Locate the cell with the specified text and output its (x, y) center coordinate. 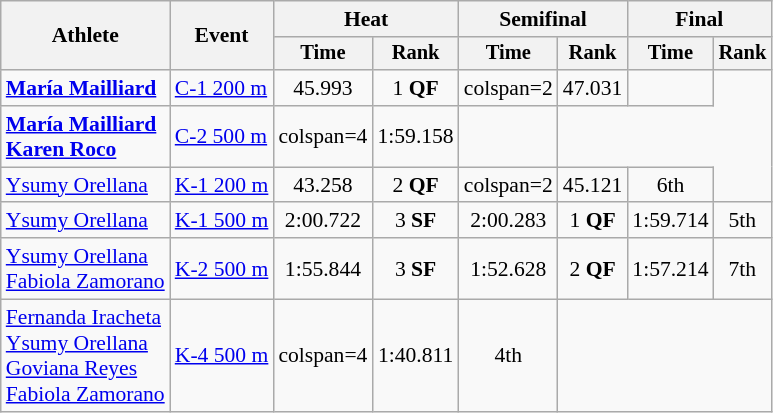
Athlete (86, 36)
K-1 500 m (222, 221)
Fernanda IrachetaYsumy OrellanaGoviana ReyesFabiola Zamorano (86, 356)
45.993 (322, 88)
K-1 200 m (222, 185)
47.031 (592, 88)
Heat (366, 19)
Final (699, 19)
1:57.214 (670, 268)
7th (743, 268)
C-1 200 m (222, 88)
6th (670, 185)
4th (508, 356)
2:00.722 (322, 221)
1:52.628 (508, 268)
5th (743, 221)
1:59.158 (415, 136)
43.258 (322, 185)
K-4 500 m (222, 356)
Semifinal (544, 19)
María MailliardKaren Roco (86, 136)
45.121 (592, 185)
1:59.714 (670, 221)
Ysumy OrellanaFabiola Zamorano (86, 268)
2:00.283 (508, 221)
1:55.844 (322, 268)
1:40.811 (415, 356)
C-2 500 m (222, 136)
K-2 500 m (222, 268)
María Mailliard (86, 88)
Event (222, 36)
